For the text-containing cell, return its midpoint in (X, Y) coordinate format. 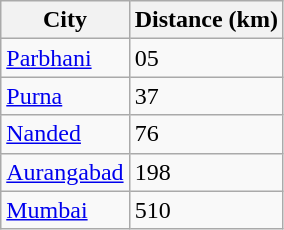
05 (206, 58)
37 (206, 96)
Mumbai (65, 210)
Distance (km) (206, 20)
City (65, 20)
Parbhani (65, 58)
76 (206, 134)
Purna (65, 96)
Nanded (65, 134)
510 (206, 210)
Aurangabad (65, 172)
198 (206, 172)
